Locate the cell with the specified text and output its (x, y) center coordinate. 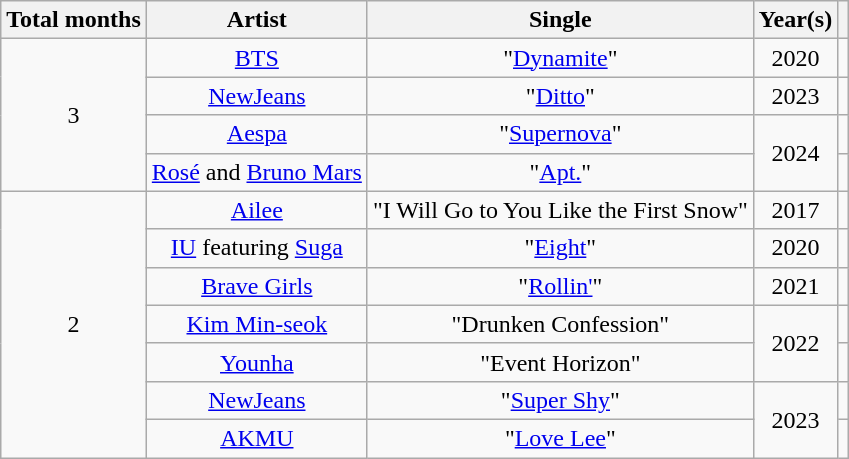
BTS (256, 58)
"Love Lee" (560, 438)
Aespa (256, 134)
"Supernova" (560, 134)
2022 (795, 343)
Artist (256, 20)
"Ditto" (560, 96)
"Drunken Confession" (560, 324)
Kim Min-seok (256, 324)
"Eight" (560, 248)
2 (74, 324)
Ailee (256, 210)
Single (560, 20)
Rosé and Bruno Mars (256, 172)
"I Will Go to You Like the First Snow" (560, 210)
Younha (256, 362)
Total months (74, 20)
3 (74, 115)
"Super Shy" (560, 400)
2017 (795, 210)
IU featuring Suga (256, 248)
AKMU (256, 438)
"Apt." (560, 172)
Brave Girls (256, 286)
2024 (795, 153)
"Dynamite" (560, 58)
"Event Horizon" (560, 362)
Year(s) (795, 20)
2021 (795, 286)
"Rollin'" (560, 286)
